Output the [x, y] coordinate of the center of the cell containing the given text.  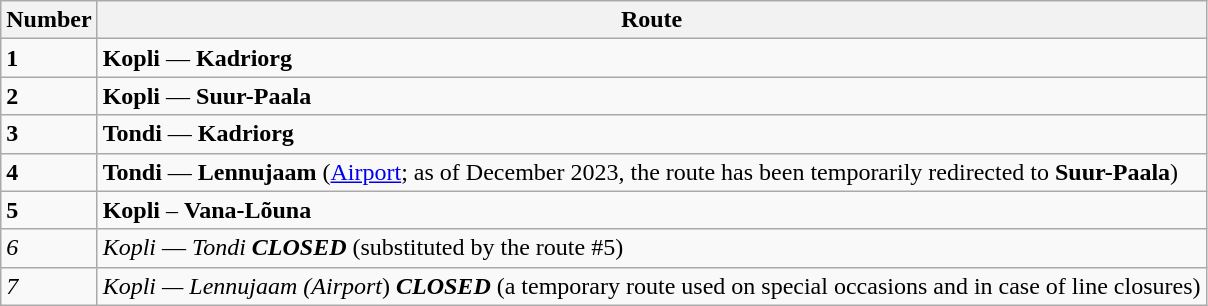
6 [49, 248]
Kopli — Kadriorg [652, 58]
Kopli — Tondi CLOSED (substituted by the route #5) [652, 248]
Kopli – Vana-Lõuna [652, 210]
3 [49, 134]
1 [49, 58]
4 [49, 172]
Route [652, 20]
Tondi — Lennujaam (Airport; as of December 2023, the route has been temporarily redirected to Suur-Paala) [652, 172]
Tondi — Kadriorg [652, 134]
Kopli — Suur-Paala [652, 96]
2 [49, 96]
5 [49, 210]
Kopli — Lennujaam (Airport) CLOSED (a temporary route used on special occasions and in case of line closures) [652, 286]
7 [49, 286]
Number [49, 20]
